Output the (x, y) coordinate of the center of the cell containing the given text.  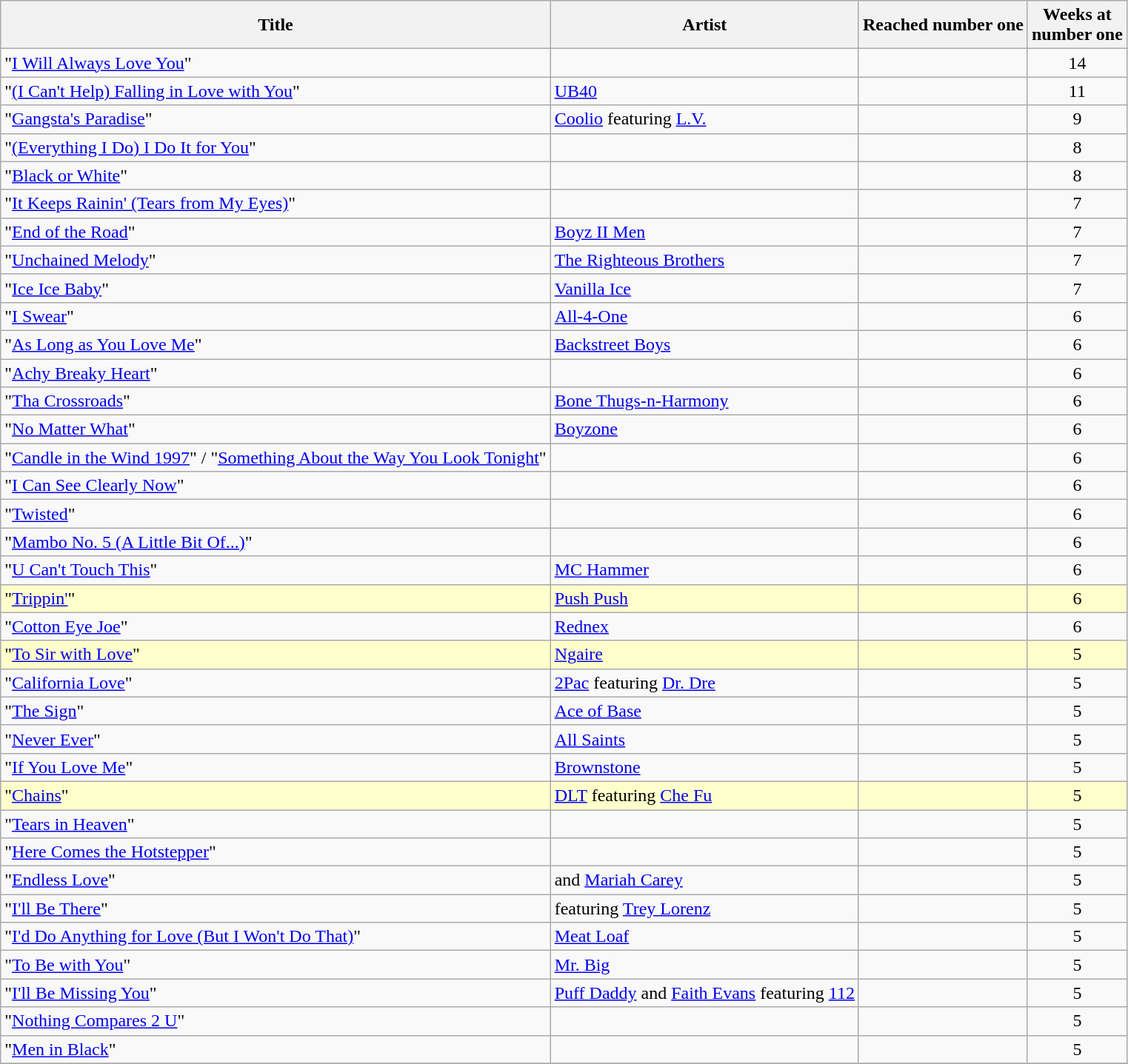
"I Swear" (276, 316)
"Tha Crossroads" (276, 401)
Vanilla Ice (704, 288)
11 (1077, 91)
"(Everything I Do) I Do It for You" (276, 147)
"As Long as You Love Me" (276, 344)
featuring Trey Lorenz (704, 909)
UB40 (704, 91)
Coolio featuring L.V. (704, 119)
14 (1077, 63)
Boyzone (704, 429)
Ace of Base (704, 711)
Ngaire (704, 655)
"Endless Love" (276, 880)
"To Sir with Love" (276, 655)
Brownstone (704, 767)
"Chains" (276, 795)
Meat Loaf (704, 937)
Push Push (704, 598)
DLT featuring Che Fu (704, 795)
9 (1077, 119)
Mr. Big (704, 965)
All Saints (704, 739)
"Achy Breaky Heart" (276, 372)
Title (276, 25)
Weeks atnumber one (1077, 25)
All-4-One (704, 316)
The Righteous Brothers (704, 260)
"I Can See Clearly Now" (276, 486)
"I'd Do Anything for Love (But I Won't Do That)" (276, 937)
"(I Can't Help) Falling in Love with You" (276, 91)
Backstreet Boys (704, 344)
"Mambo No. 5 (A Little Bit Of...)" (276, 542)
"Candle in the Wind 1997" / "Something About the Way You Look Tonight" (276, 458)
"Ice Ice Baby" (276, 288)
Puff Daddy and Faith Evans featuring 112 (704, 993)
"Men in Black" (276, 1049)
"Here Comes the Hotstepper" (276, 852)
"Unchained Melody" (276, 260)
"California Love" (276, 683)
Bone Thugs-n-Harmony (704, 401)
"Trippin'" (276, 598)
"If You Love Me" (276, 767)
"No Matter What" (276, 429)
"It Keeps Rainin' (Tears from My Eyes)" (276, 204)
"End of the Road" (276, 232)
Artist (704, 25)
Boyz II Men (704, 232)
"The Sign" (276, 711)
"Tears in Heaven" (276, 824)
"I'll Be There" (276, 909)
Reached number one (943, 25)
"Cotton Eye Joe" (276, 626)
"Twisted" (276, 514)
Rednex (704, 626)
"U Can't Touch This" (276, 570)
"Gangsta's Paradise" (276, 119)
and Mariah Carey (704, 880)
"To Be with You" (276, 965)
"Nothing Compares 2 U" (276, 1021)
MC Hammer (704, 570)
2Pac featuring Dr. Dre (704, 683)
"I'll Be Missing You" (276, 993)
"I Will Always Love You" (276, 63)
"Black or White" (276, 175)
"Never Ever" (276, 739)
